Find where the given text appears and provide that cell's center as (x, y) coordinate. 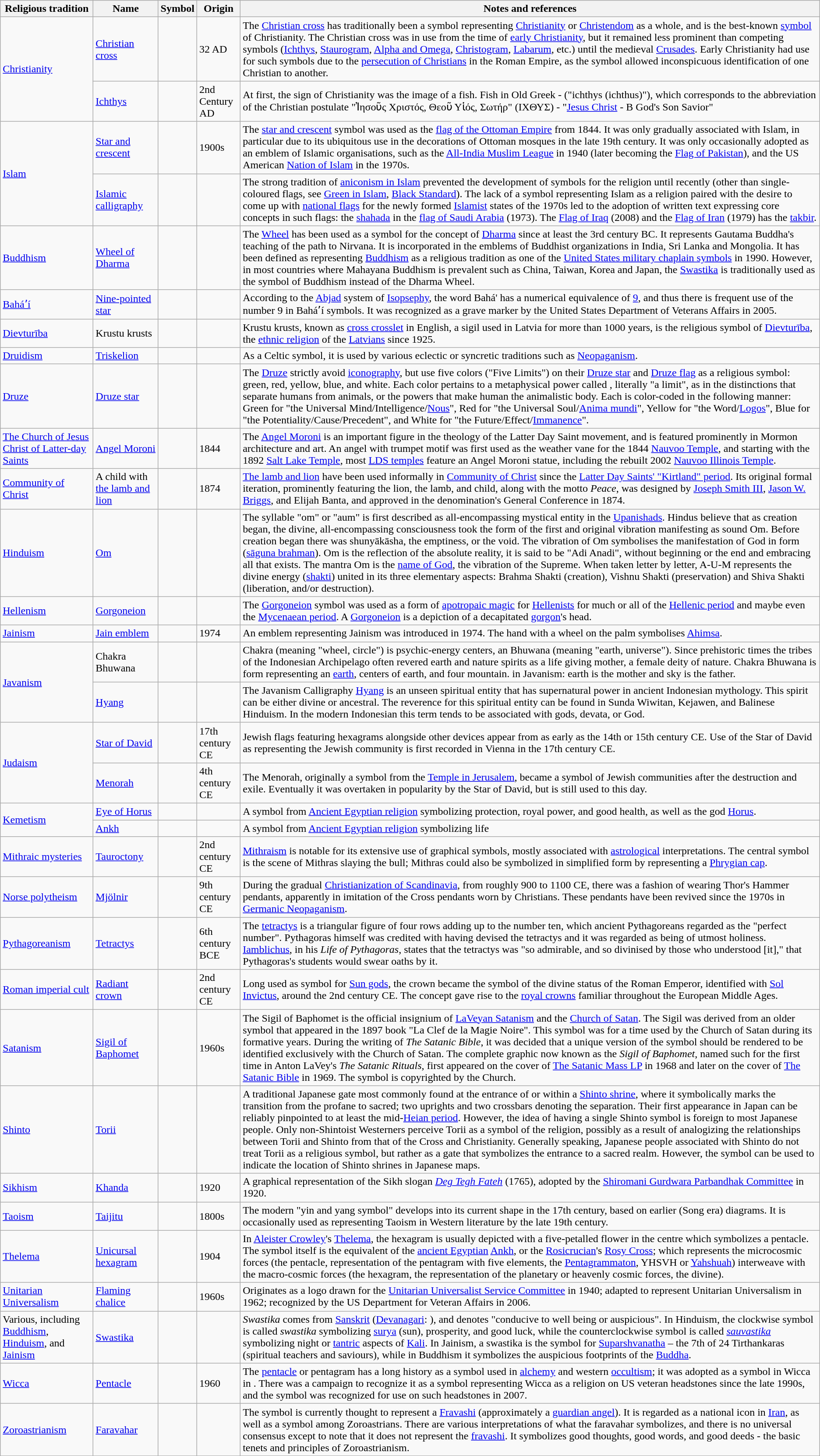
Norse polytheism (47, 897)
Flaming chalice (126, 1296)
Christian cross (126, 49)
Gorgoneion (126, 611)
A graphical representation of the Sikh slogan Deg Tegh Fateh (1765), adopted by the Shiromani Gurdwara Parbandhak Committee in 1920. (530, 1188)
Sigil of Baphomet (126, 1048)
Taoism (47, 1216)
1974 (218, 633)
Kemetism (47, 820)
Javanism (47, 682)
Faravahar (126, 1430)
Taijitu (126, 1216)
Dievturība (47, 333)
6th century BCE (218, 943)
1800s (218, 1216)
Pentacle (126, 1383)
Satanism (47, 1048)
17th century CE (218, 742)
Unitarian Universalism (47, 1296)
The Church of Jesus Christ of Latter-day Saints (47, 448)
1844 (218, 448)
A symbol from Ancient Egyptian religion symbolizing life (530, 828)
An emblem representing Jainism was introduced in 1974. The hand with a wheel on the palm symbolises Ahimsa. (530, 633)
Thelema (47, 1256)
Mithraic mysteries (47, 857)
Chakra Bhuwana (126, 662)
4th century CE (218, 783)
Druidism (47, 356)
Zoroastrianism (47, 1430)
Religious tradition (47, 9)
32 AD (218, 49)
Pythagoreanism (47, 943)
Wicca (47, 1383)
Notes and references (530, 9)
Christianity (47, 69)
A child with the lamb and lion (126, 489)
Nine-pointed star (126, 304)
Radiant crown (126, 990)
Menorah (126, 783)
Buddhism (47, 258)
1960 (218, 1383)
1874 (218, 489)
Jainism (47, 633)
Symbol (177, 9)
Hinduism (47, 553)
Islamic calligraphy (126, 200)
Islam (47, 174)
Name (126, 9)
1900s (218, 147)
Baháʼí (47, 304)
Star and crescent (126, 147)
Triskelion (126, 356)
9th century CE (218, 897)
Hellenism (47, 611)
Roman imperial cult (47, 990)
Origin (218, 9)
A symbol from Ancient Egyptian religion symbolizing protection, royal power, and good health, as well as the god Horus. (530, 811)
1920 (218, 1188)
Druze star (126, 396)
Ichthys (126, 101)
Tauroctony (126, 857)
Druze (47, 396)
Judaism (47, 763)
Angel Moroni (126, 448)
Star of David (126, 742)
Jain emblem (126, 633)
Various, including Buddhism, Hinduism, and Jainism (47, 1337)
Swastika (126, 1337)
Community of Christ (47, 489)
Tetractys (126, 943)
Eye of Horus (126, 811)
Om (126, 553)
Shinto (47, 1129)
As a Celtic symbol, it is used by various eclectic or syncretic traditions such as Neopaganism. (530, 356)
Sikhism (47, 1188)
2nd Century AD (218, 101)
1904 (218, 1256)
Krustu krusts (126, 333)
Torii (126, 1129)
Ankh (126, 828)
Wheel of Dharma (126, 258)
Hyang (126, 702)
Unicursal hexagram (126, 1256)
Mjölnir (126, 897)
Khanda (126, 1188)
